Locate the cell with the specified text and output its (x, y) center coordinate. 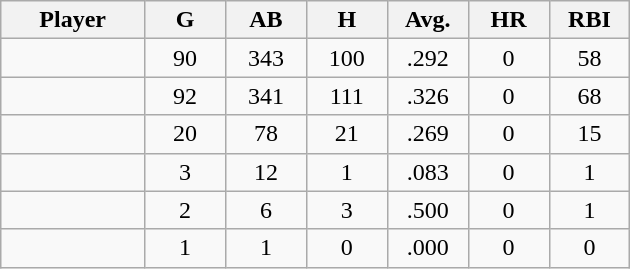
12 (266, 172)
343 (266, 58)
.500 (428, 210)
.000 (428, 248)
6 (266, 210)
90 (186, 58)
AB (266, 20)
Avg. (428, 20)
.326 (428, 96)
341 (266, 96)
.292 (428, 58)
20 (186, 134)
.269 (428, 134)
H (346, 20)
15 (590, 134)
100 (346, 58)
G (186, 20)
78 (266, 134)
21 (346, 134)
111 (346, 96)
RBI (590, 20)
2 (186, 210)
58 (590, 58)
HR (508, 20)
.083 (428, 172)
Player (73, 20)
68 (590, 96)
92 (186, 96)
